Search for the cell housing the specified text and yield its [x, y] center coordinate. 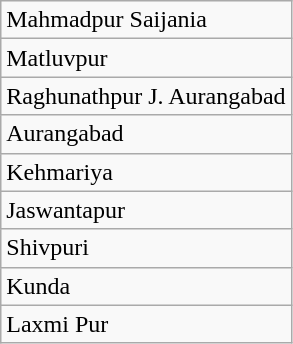
Kehmariya [146, 172]
Raghunathpur J. Aurangabad [146, 96]
Kunda [146, 286]
Mahmadpur Saijania [146, 20]
Matluvpur [146, 58]
Laxmi Pur [146, 324]
Jaswantapur [146, 210]
Shivpuri [146, 248]
Aurangabad [146, 134]
